Scan for the cell matching the given text and deliver its (x, y) coordinate at center. 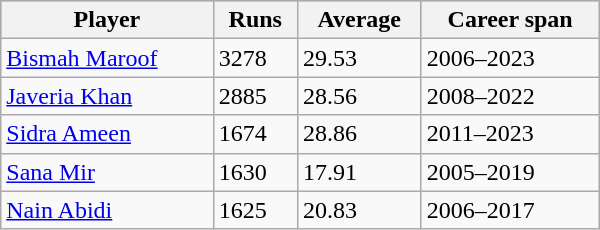
Average (359, 20)
Career span (510, 20)
3278 (255, 58)
2008–2022 (510, 96)
20.83 (359, 210)
Player (107, 20)
29.53 (359, 58)
28.56 (359, 96)
Javeria Khan (107, 96)
2006–2017 (510, 210)
Sidra Ameen (107, 134)
2885 (255, 96)
28.86 (359, 134)
Bismah Maroof (107, 58)
2005–2019 (510, 172)
1625 (255, 210)
2011–2023 (510, 134)
1674 (255, 134)
17.91 (359, 172)
2006–2023 (510, 58)
Runs (255, 20)
Sana Mir (107, 172)
Nain Abidi (107, 210)
1630 (255, 172)
